Scan for the cell matching the given text and deliver its [x, y] coordinate at center. 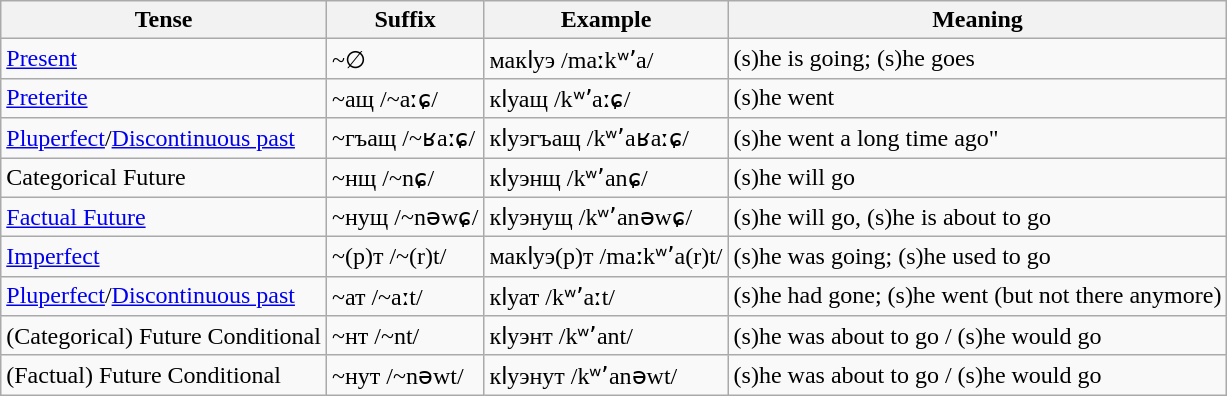
Imperfect [164, 257]
Factual Future [164, 217]
(s)he went a long time ago" [978, 138]
кӏуэнущ /kʷʼanəwɕ/ [606, 217]
~нт /~nt/ [405, 336]
Present [164, 59]
Categorical Future [164, 178]
Tense [164, 20]
макӏуэ /maːkʷʼa/ [606, 59]
(Categorical) Future Conditional [164, 336]
(s)he is going; (s)he goes [978, 59]
(s)he had gone; (s)he went (but not there anymore) [978, 296]
~нут /~nəwt/ [405, 375]
кӏуащ /kʷʼaːɕ/ [606, 98]
~(р)т /~(r)t/ [405, 257]
кӏуэнут /kʷʼanəwt/ [606, 375]
~гъащ /~ʁaːɕ/ [405, 138]
~∅ [405, 59]
кӏуэнт /kʷʼant/ [606, 336]
~нущ /~nəwɕ/ [405, 217]
(s)he will go [978, 178]
кӏуэнщ /kʷʼanɕ/ [606, 178]
(Factual) Future Conditional [164, 375]
(s)he was going; (s)he used to go [978, 257]
Preterite [164, 98]
Meaning [978, 20]
макӏуэ(р)т /maːkʷʼa(r)t/ [606, 257]
кӏуэгъащ /kʷʼaʁaːɕ/ [606, 138]
~нщ /~nɕ/ [405, 178]
(s)he went [978, 98]
~ащ /~aːɕ/ [405, 98]
~ат /~aːt/ [405, 296]
Suffix [405, 20]
кӏуат /kʷʼaːt/ [606, 296]
(s)he will go, (s)he is about to go [978, 217]
Example [606, 20]
